Capture the cell that displays the provided text and extract its [X, Y] central coordinate. 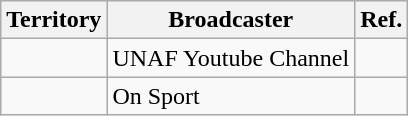
Ref. [382, 20]
On Sport [231, 96]
Broadcaster [231, 20]
Territory [54, 20]
UNAF Youtube Channel [231, 58]
